Scan for the cell matching the given text and deliver its (x, y) coordinate at center. 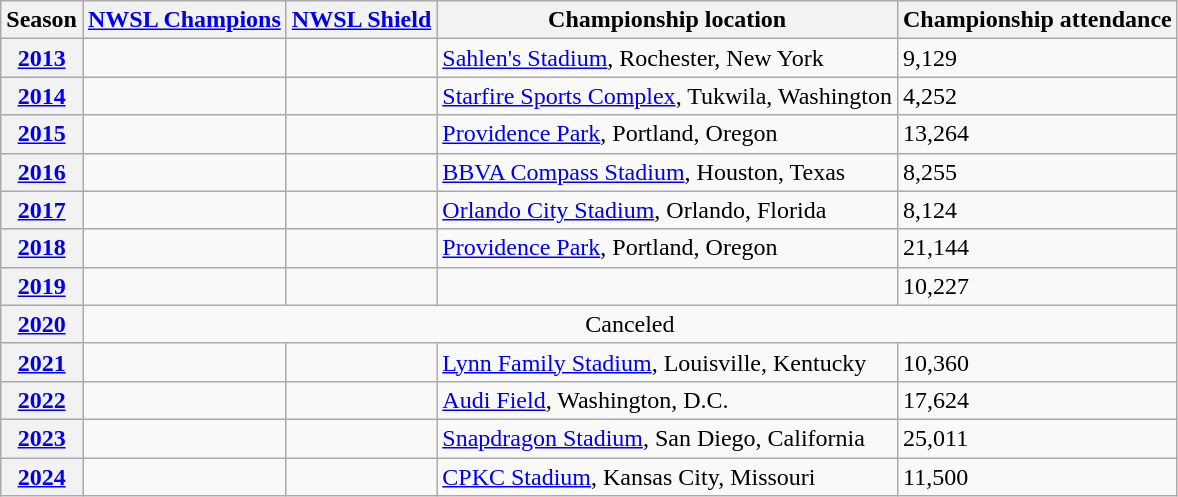
Snapdragon Stadium, San Diego, California (668, 438)
Starfire Sports Complex, Tukwila, Washington (668, 96)
10,360 (1037, 362)
9,129 (1037, 58)
2020 (42, 324)
2021 (42, 362)
CPKC Stadium, Kansas City, Missouri (668, 477)
Championship attendance (1037, 20)
Canceled (630, 324)
17,624 (1037, 400)
Orlando City Stadium, Orlando, Florida (668, 210)
2024 (42, 477)
2022 (42, 400)
2019 (42, 286)
Championship location (668, 20)
Season (42, 20)
Sahlen's Stadium, Rochester, New York (668, 58)
2014 (42, 96)
25,011 (1037, 438)
2016 (42, 172)
BBVA Compass Stadium, Houston, Texas (668, 172)
2017 (42, 210)
2018 (42, 248)
11,500 (1037, 477)
21,144 (1037, 248)
2013 (42, 58)
13,264 (1037, 134)
4,252 (1037, 96)
2023 (42, 438)
8,255 (1037, 172)
NWSL Shield (361, 20)
NWSL Champions (184, 20)
8,124 (1037, 210)
Audi Field, Washington, D.C. (668, 400)
10,227 (1037, 286)
Lynn Family Stadium, Louisville, Kentucky (668, 362)
2015 (42, 134)
